From the cell containing the given text, extract its center point as (x, y) coordinate. 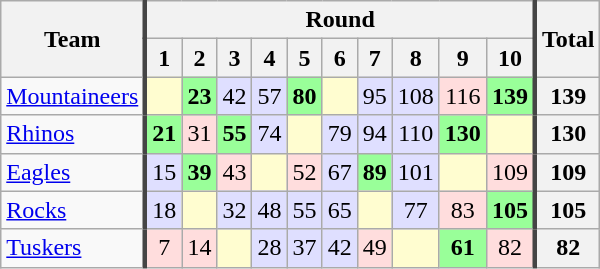
95 (374, 96)
28 (270, 248)
8 (416, 58)
61 (462, 248)
74 (270, 134)
3 (234, 58)
2 (200, 58)
1 (164, 58)
4 (270, 58)
67 (340, 172)
48 (270, 210)
79 (340, 134)
Eagles (74, 172)
101 (416, 172)
Round (340, 20)
89 (374, 172)
Rhinos (74, 134)
43 (234, 172)
94 (374, 134)
6 (340, 58)
57 (270, 96)
23 (200, 96)
39 (200, 172)
Team (74, 39)
110 (416, 134)
77 (416, 210)
31 (200, 134)
10 (510, 58)
116 (462, 96)
83 (462, 210)
Mountaineers (74, 96)
52 (304, 172)
14 (200, 248)
49 (374, 248)
9 (462, 58)
Total (568, 39)
Rocks (74, 210)
5 (304, 58)
108 (416, 96)
Tuskers (74, 248)
80 (304, 96)
21 (164, 134)
18 (164, 210)
37 (304, 248)
15 (164, 172)
32 (234, 210)
65 (340, 210)
